Search for the cell housing the specified text and yield its (X, Y) center coordinate. 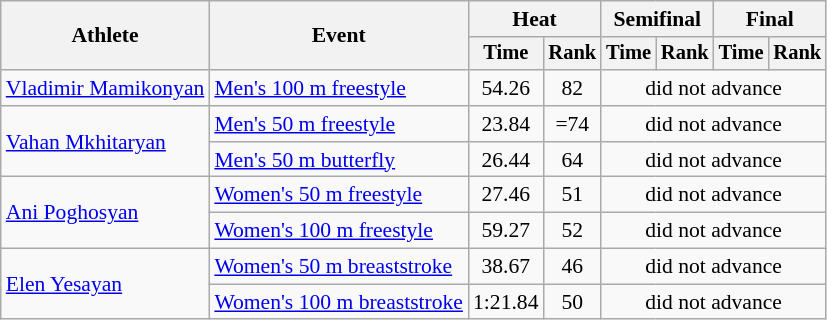
Vahan Mkhitaryan (106, 142)
50 (572, 302)
82 (572, 88)
Elen Yesayan (106, 284)
46 (572, 267)
=74 (572, 124)
54.26 (506, 88)
52 (572, 231)
Women's 100 m freestyle (338, 231)
Men's 100 m freestyle (338, 88)
51 (572, 195)
Final (770, 19)
23.84 (506, 124)
59.27 (506, 231)
Heat (534, 19)
Women's 100 m breaststroke (338, 302)
Athlete (106, 36)
Ani Poghosyan (106, 212)
64 (572, 160)
26.44 (506, 160)
Men's 50 m butterfly (338, 160)
1:21.84 (506, 302)
38.67 (506, 267)
Event (338, 36)
Women's 50 m freestyle (338, 195)
Vladimir Mamikonyan (106, 88)
Semifinal (657, 19)
Women's 50 m breaststroke (338, 267)
Men's 50 m freestyle (338, 124)
27.46 (506, 195)
